Identify which cell holds the provided text, then report its (x, y) central coordinate. 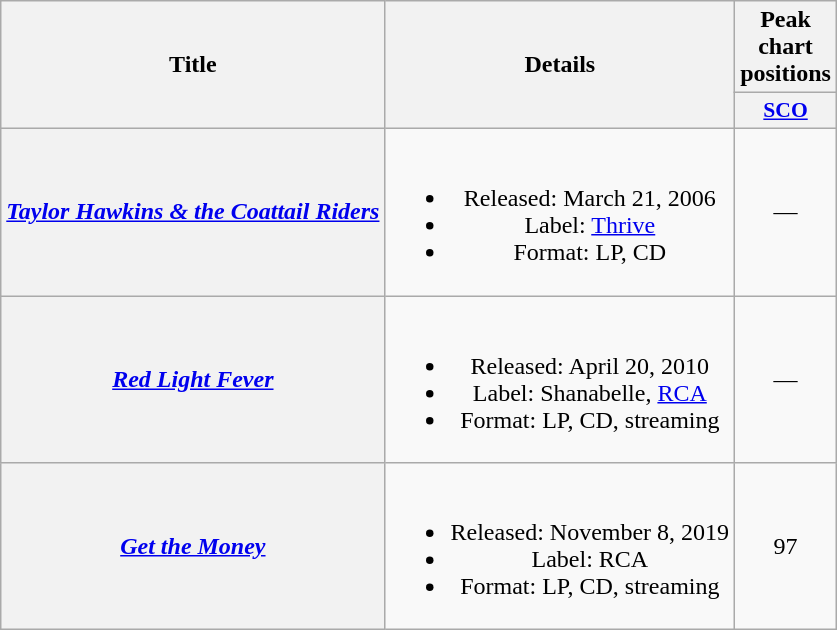
Released: April 20, 2010Label: Shanabelle, RCAFormat: LP, CD, streaming (560, 380)
Taylor Hawkins & the Coattail Riders (193, 212)
Red Light Fever (193, 380)
Released: November 8, 2019Label: RCAFormat: LP, CD, streaming (560, 546)
Title (193, 65)
Released: March 21, 2006Label: ThriveFormat: LP, CD (560, 212)
Details (560, 65)
Get the Money (193, 546)
Peak chart positions (786, 47)
SCO (786, 111)
97 (786, 546)
